Identify which cell holds the provided text, then report its [x, y] central coordinate. 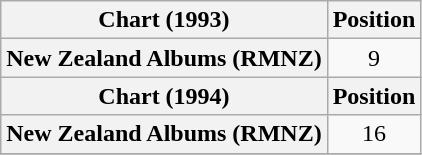
Chart (1994) [164, 96]
9 [374, 58]
16 [374, 134]
Chart (1993) [164, 20]
